Detect which cell encompasses the target text, then output its (x, y) center coordinate. 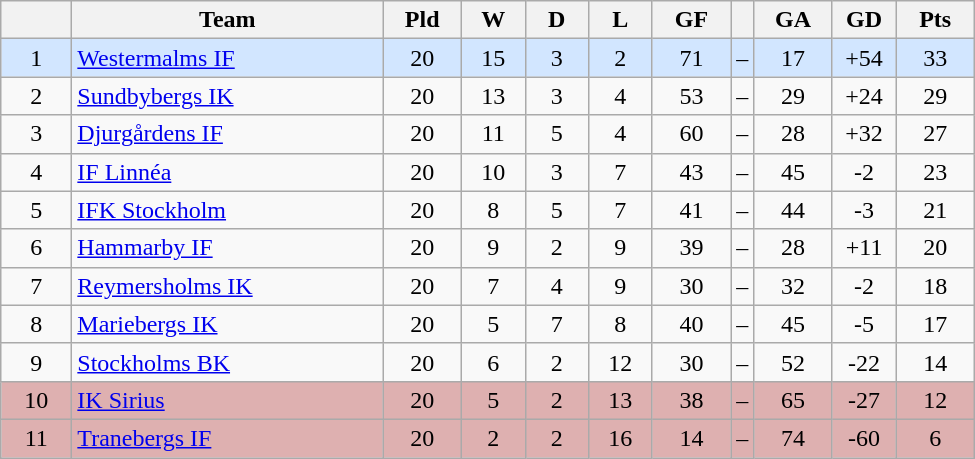
18 (936, 286)
32 (794, 286)
52 (794, 362)
-60 (864, 438)
38 (692, 400)
41 (692, 210)
16 (621, 438)
W (493, 20)
Stockholms BK (228, 362)
Pts (936, 20)
27 (936, 134)
-27 (864, 400)
Djurgårdens IF (228, 134)
1 (36, 58)
-22 (864, 362)
65 (794, 400)
-3 (864, 210)
-5 (864, 324)
+24 (864, 96)
Tranebergs IF (228, 438)
Pld (422, 20)
21 (936, 210)
+32 (864, 134)
IK Sirius (228, 400)
IF Linnéa (228, 172)
53 (692, 96)
Sundbybergs IK (228, 96)
15 (493, 58)
23 (936, 172)
GA (794, 20)
33 (936, 58)
44 (794, 210)
D (557, 20)
Reymersholms IK (228, 286)
Team (228, 20)
GD (864, 20)
L (621, 20)
+11 (864, 248)
Westermalms IF (228, 58)
71 (692, 58)
GF (692, 20)
Mariebergs IK (228, 324)
40 (692, 324)
39 (692, 248)
43 (692, 172)
IFK Stockholm (228, 210)
74 (794, 438)
60 (692, 134)
Hammarby IF (228, 248)
+54 (864, 58)
